Output the [X, Y] coordinate of the center of the cell containing the given text.  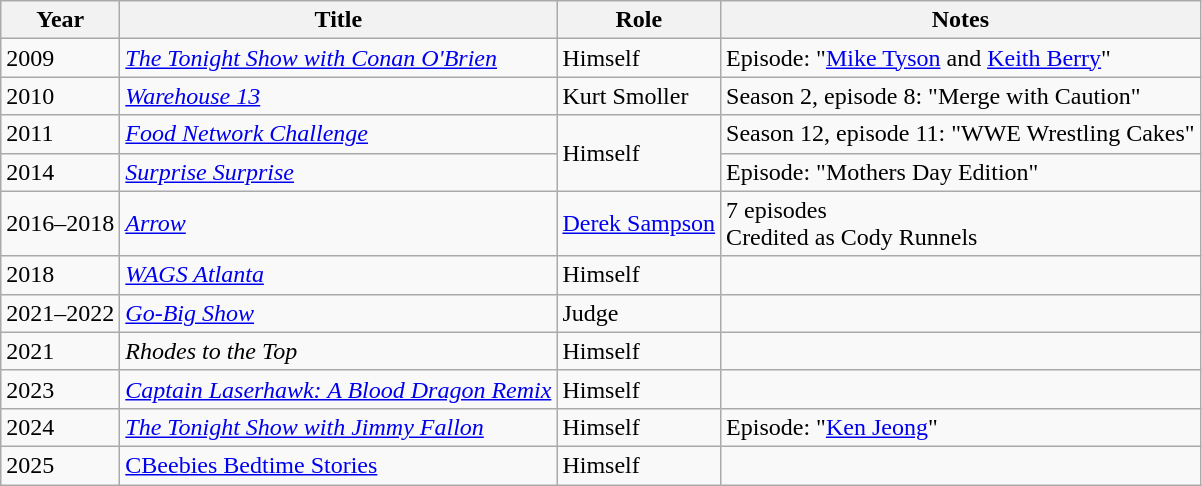
2014 [60, 172]
Episode: "Mike Tyson and Keith Berry" [961, 58]
Warehouse 13 [338, 96]
Captain Laserhawk: A Blood Dragon Remix [338, 389]
Year [60, 20]
Arrow [338, 224]
2011 [60, 134]
Role [639, 20]
2021–2022 [60, 313]
2009 [60, 58]
Episode: "Ken Jeong" [961, 427]
2010 [60, 96]
2018 [60, 275]
Derek Sampson [639, 224]
Season 2, episode 8: "Merge with Caution" [961, 96]
Go-Big Show [338, 313]
Title [338, 20]
The Tonight Show with Jimmy Fallon [338, 427]
2024 [60, 427]
Judge [639, 313]
Food Network Challenge [338, 134]
2021 [60, 351]
WAGS Atlanta [338, 275]
Kurt Smoller [639, 96]
2016–2018 [60, 224]
Rhodes to the Top [338, 351]
The Tonight Show with Conan O'Brien [338, 58]
2023 [60, 389]
Notes [961, 20]
7 episodesCredited as Cody Runnels [961, 224]
Season 12, episode 11: "WWE Wrestling Cakes" [961, 134]
2025 [60, 465]
Episode: "Mothers Day Edition" [961, 172]
CBeebies Bedtime Stories [338, 465]
Surprise Surprise [338, 172]
